For the text-containing cell, return its midpoint in (x, y) coordinate format. 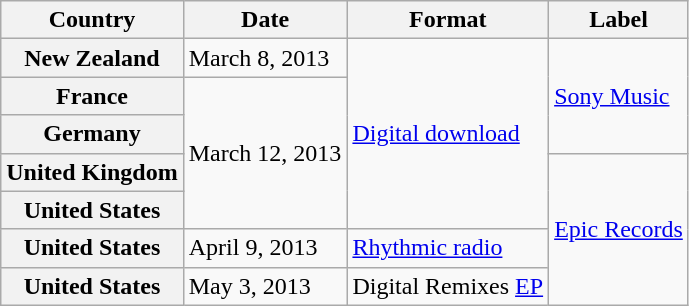
France (92, 96)
United Kingdom (92, 172)
May 3, 2013 (265, 286)
Rhythmic radio (448, 248)
Digital download (448, 134)
Date (265, 20)
April 9, 2013 (265, 248)
Epic Records (619, 229)
March 8, 2013 (265, 58)
Country (92, 20)
Germany (92, 134)
Format (448, 20)
New Zealand (92, 58)
Sony Music (619, 96)
March 12, 2013 (265, 153)
Digital Remixes EP (448, 286)
Label (619, 20)
